Extract the [X, Y] coordinate from the center of the cell holding the provided text.  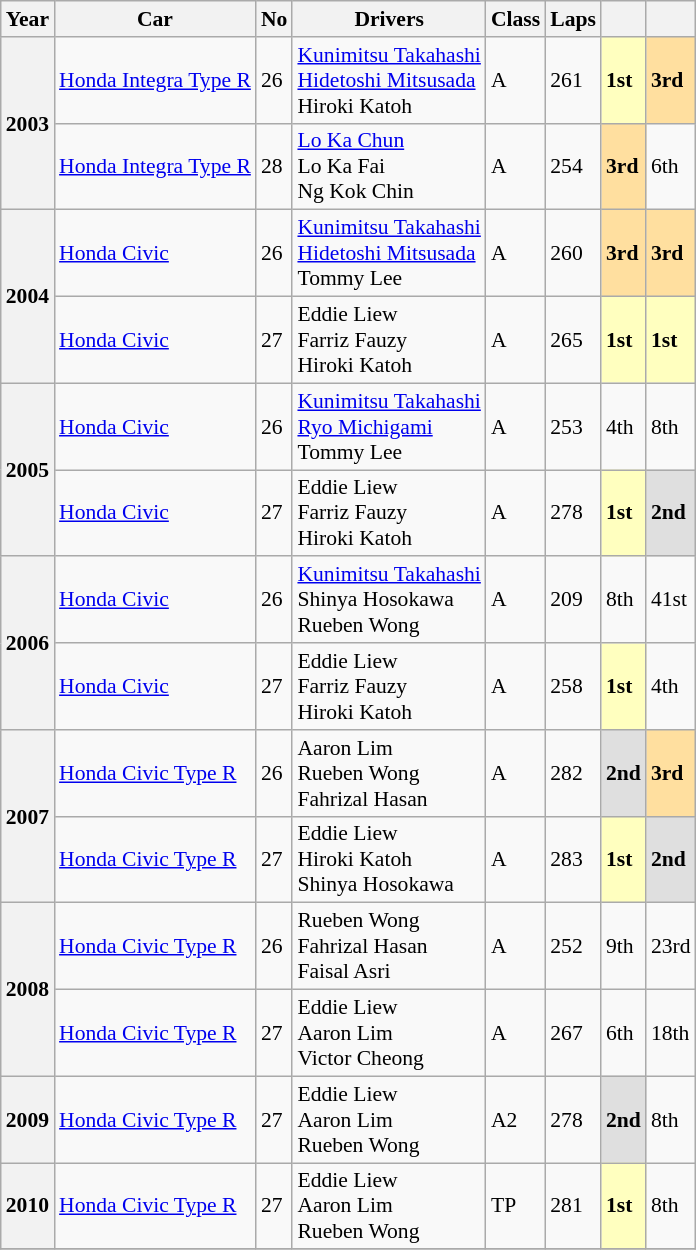
28 [274, 166]
282 [573, 774]
A2 [516, 1120]
Drivers [389, 19]
253 [573, 426]
Kunimitsu Takahashi Shinya Hosokawa Rueben Wong [389, 600]
2005 [28, 470]
Class [516, 19]
Year [28, 19]
2007 [28, 816]
Kunimitsu Takahashi Hidetoshi Mitsusada Tommy Lee [389, 254]
283 [573, 860]
18th [671, 1034]
281 [573, 1206]
23rd [671, 946]
261 [573, 80]
209 [573, 600]
Eddie Liew Aaron Lim Victor Cheong [389, 1034]
265 [573, 340]
258 [573, 686]
252 [573, 946]
Laps [573, 19]
260 [573, 254]
254 [573, 166]
Car [155, 19]
2008 [28, 990]
2009 [28, 1120]
2010 [28, 1206]
Aaron Lim Rueben Wong Fahrizal Hasan [389, 774]
41st [671, 600]
Kunimitsu Takahashi Ryo Michigami Tommy Lee [389, 426]
Eddie Liew Hiroki Katoh Shinya Hosokawa [389, 860]
Rueben Wong Fahrizal Hasan Faisal Asri [389, 946]
2006 [28, 644]
TP [516, 1206]
Lo Ka Chun Lo Ka Fai Ng Kok Chin [389, 166]
9th [624, 946]
Kunimitsu Takahashi Hidetoshi Mitsusada Hiroki Katoh [389, 80]
267 [573, 1034]
2003 [28, 124]
2004 [28, 296]
No [274, 19]
